Extract the (x, y) coordinate from the center of the cell holding the provided text.  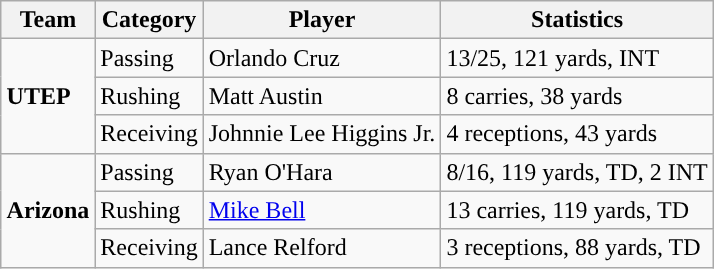
Category (149, 20)
Ryan O'Hara (322, 172)
Mike Bell (322, 210)
8/16, 119 yards, TD, 2 INT (577, 172)
Johnnie Lee Higgins Jr. (322, 134)
Orlando Cruz (322, 58)
13/25, 121 yards, INT (577, 58)
13 carries, 119 yards, TD (577, 210)
4 receptions, 43 yards (577, 134)
3 receptions, 88 yards, TD (577, 248)
Arizona (48, 210)
Lance Relford (322, 248)
8 carries, 38 yards (577, 96)
Matt Austin (322, 96)
UTEP (48, 96)
Statistics (577, 20)
Player (322, 20)
Team (48, 20)
